Determine the [X, Y] coordinate at the center of the cell enclosing the given text.  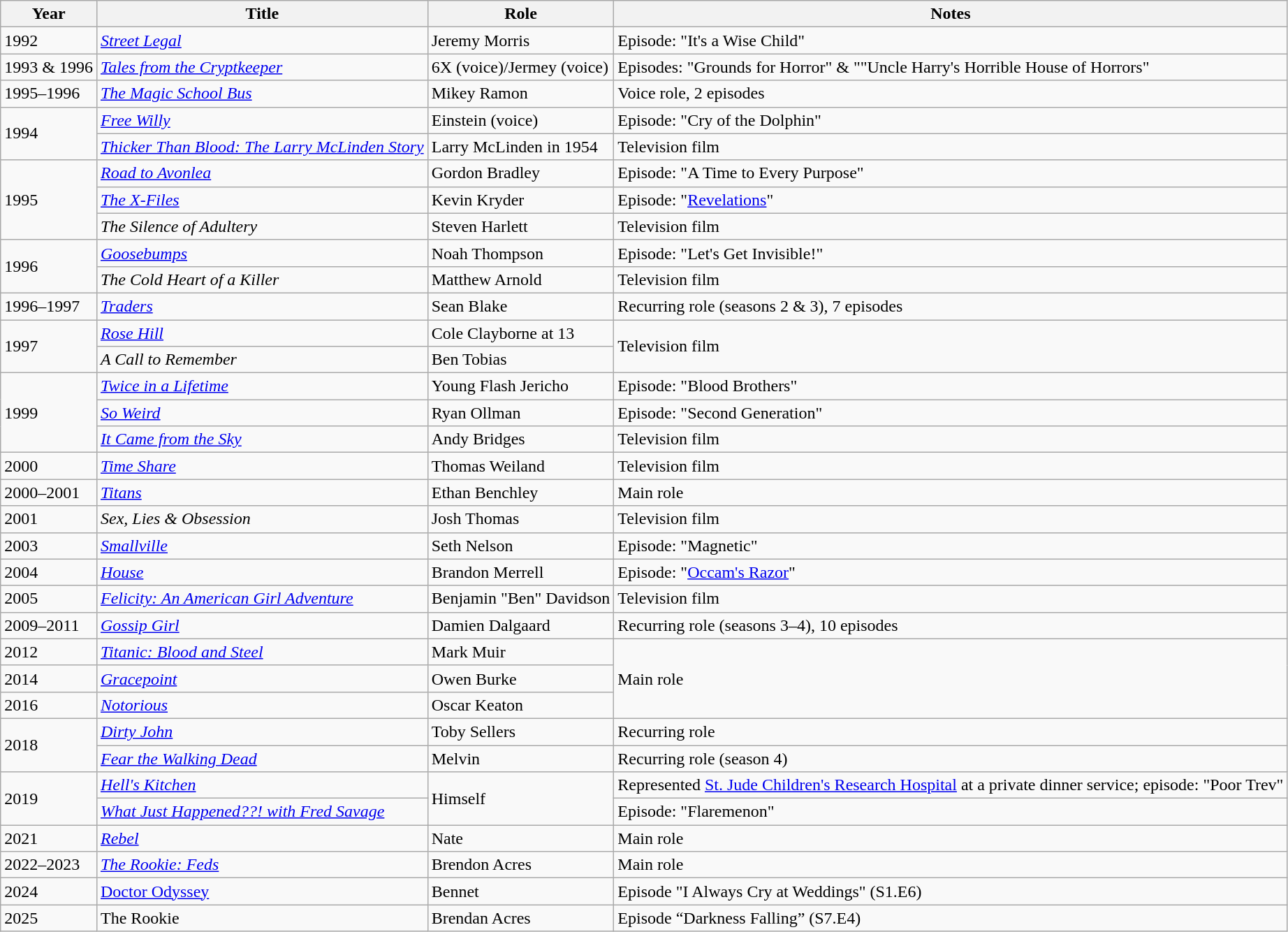
Mark Muir [521, 652]
The Rookie [262, 918]
Smallville [262, 546]
Time Share [262, 466]
Einstein (voice) [521, 120]
Jeremy Morris [521, 41]
Ethan Benchley [521, 493]
2025 [49, 918]
Sex, Lies & Obsession [262, 519]
Oscar Keaton [521, 705]
2016 [49, 705]
Episode: "Flaremenon" [951, 812]
Steven Harlett [521, 226]
2012 [49, 652]
Bennet [521, 891]
Damien Dalgaard [521, 625]
Larry McLinden in 1954 [521, 147]
Episode: "It's a Wise Child" [951, 41]
2019 [49, 799]
Himself [521, 799]
Episode: "Revelations" [951, 200]
Brendon Acres [521, 865]
Toby Sellers [521, 731]
Tales from the Cryptkeeper [262, 67]
1992 [49, 41]
Brendan Acres [521, 918]
Episode: "Magnetic" [951, 546]
The Rookie: Feds [262, 865]
Titanic: Blood and Steel [262, 652]
Notorious [262, 705]
1996 [49, 266]
Young Flash Jericho [521, 386]
The Silence of Adultery [262, 226]
Mikey Ramon [521, 94]
Episode: "Cry of the Dolphin" [951, 120]
Ryan Ollman [521, 413]
Recurring role [951, 731]
Episode “Darkness Falling” (S7.E4) [951, 918]
Episodes: "Grounds for Horror" & ""Uncle Harry's Horrible House of Horrors" [951, 67]
Voice role, 2 episodes [951, 94]
House [262, 572]
2018 [49, 745]
Goosebumps [262, 253]
Josh Thomas [521, 519]
Noah Thompson [521, 253]
2014 [49, 678]
The Magic School Bus [262, 94]
Thomas Weiland [521, 466]
The X-Files [262, 200]
Episode: "A Time to Every Purpose" [951, 173]
Matthew Arnold [521, 279]
What Just Happened??! with Fred Savage [262, 812]
2004 [49, 572]
Free Willy [262, 120]
Dirty John [262, 731]
2022–2023 [49, 865]
Melvin [521, 758]
So Weird [262, 413]
2021 [49, 838]
Episode: "Occam's Razor" [951, 572]
2003 [49, 546]
Gracepoint [262, 678]
2000–2001 [49, 493]
It Came from the Sky [262, 439]
Year [49, 14]
Episode: "Second Generation" [951, 413]
Thicker Than Blood: The Larry McLinden Story [262, 147]
Episode: "Let's Get Invisible!" [951, 253]
Ben Tobias [521, 360]
1996–1997 [49, 306]
1999 [49, 413]
2005 [49, 599]
Fear the Walking Dead [262, 758]
1994 [49, 133]
A Call to Remember [262, 360]
2009–2011 [49, 625]
2001 [49, 519]
Rebel [262, 838]
Recurring role (seasons 3–4), 10 episodes [951, 625]
Road to Avonlea [262, 173]
Recurring role (seasons 2 & 3), 7 episodes [951, 306]
Role [521, 14]
Brandon Merrell [521, 572]
Episode: "Blood Brothers" [951, 386]
6X (voice)/Jermey (voice) [521, 67]
Andy Bridges [521, 439]
Owen Burke [521, 678]
Title [262, 14]
1993 & 1996 [49, 67]
Doctor Odyssey [262, 891]
Titans [262, 493]
Nate [521, 838]
Seth Nelson [521, 546]
2024 [49, 891]
Represented St. Jude Children's Research Hospital at a private dinner service; episode: "Poor Trev" [951, 785]
Street Legal [262, 41]
Traders [262, 306]
Cole Clayborne at 13 [521, 333]
Gossip Girl [262, 625]
Recurring role (season 4) [951, 758]
2000 [49, 466]
Twice in a Lifetime [262, 386]
Kevin Kryder [521, 200]
Hell's Kitchen [262, 785]
Episode "I Always Cry at Weddings" (S1.E6) [951, 891]
1995 [49, 200]
Sean Blake [521, 306]
Gordon Bradley [521, 173]
1995–1996 [49, 94]
1997 [49, 347]
Benjamin "Ben" Davidson [521, 599]
Felicity: An American Girl Adventure [262, 599]
Notes [951, 14]
Rose Hill [262, 333]
The Cold Heart of a Killer [262, 279]
